Capture the cell that displays the provided text and extract its (x, y) central coordinate. 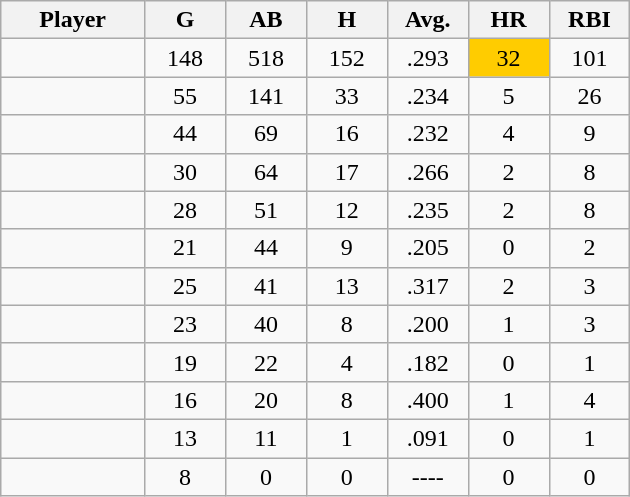
.091 (428, 438)
28 (186, 210)
518 (266, 58)
23 (186, 324)
21 (186, 248)
25 (186, 286)
---- (428, 477)
64 (266, 172)
12 (346, 210)
22 (266, 362)
.232 (428, 134)
41 (266, 286)
.182 (428, 362)
32 (508, 58)
152 (346, 58)
51 (266, 210)
H (346, 20)
5 (508, 96)
17 (346, 172)
19 (186, 362)
Player (73, 20)
148 (186, 58)
141 (266, 96)
11 (266, 438)
.400 (428, 400)
26 (590, 96)
30 (186, 172)
G (186, 20)
RBI (590, 20)
69 (266, 134)
HR (508, 20)
.200 (428, 324)
.317 (428, 286)
55 (186, 96)
.235 (428, 210)
Avg. (428, 20)
.205 (428, 248)
40 (266, 324)
.266 (428, 172)
33 (346, 96)
.293 (428, 58)
AB (266, 20)
20 (266, 400)
101 (590, 58)
.234 (428, 96)
